From the cell containing the given text, extract its center point as (X, Y) coordinate. 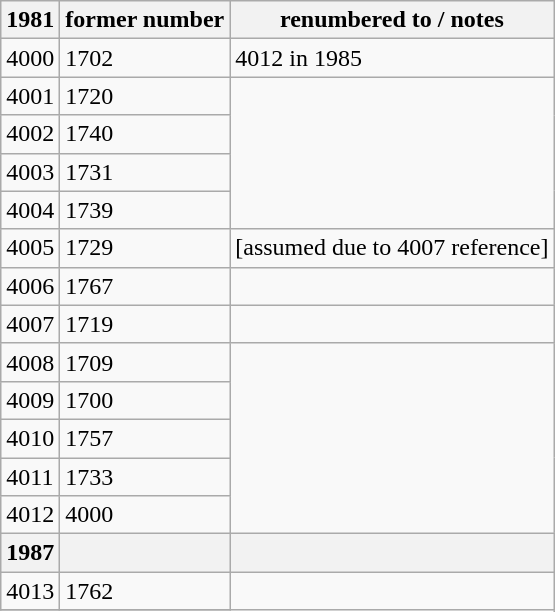
[assumed due to 4007 reference] (392, 248)
1987 (30, 553)
4001 (30, 96)
4012 in 1985 (392, 58)
1700 (145, 400)
1731 (145, 172)
4002 (30, 134)
former number (145, 20)
1720 (145, 96)
1729 (145, 248)
4005 (30, 248)
4010 (30, 438)
4009 (30, 400)
renumbered to / notes (392, 20)
1702 (145, 58)
1733 (145, 477)
1709 (145, 362)
4012 (30, 515)
4008 (30, 362)
4004 (30, 210)
1757 (145, 438)
4013 (30, 591)
1762 (145, 591)
4003 (30, 172)
4011 (30, 477)
1981 (30, 20)
1767 (145, 286)
1719 (145, 324)
4007 (30, 324)
1739 (145, 210)
4006 (30, 286)
1740 (145, 134)
